Capture the cell that displays the provided text and extract its [x, y] central coordinate. 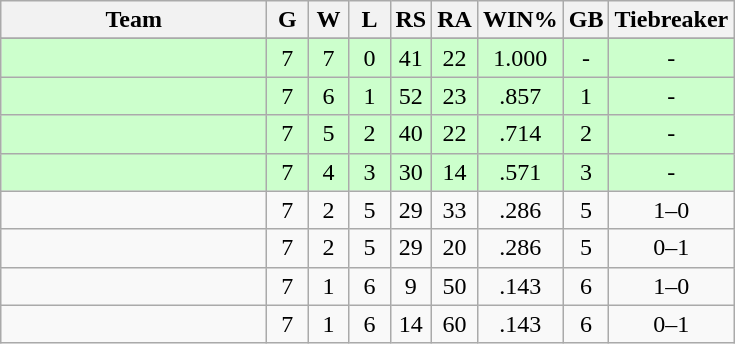
RS [411, 20]
RA [455, 20]
.857 [520, 96]
GB [586, 20]
.714 [520, 134]
23 [455, 96]
Tiebreaker [672, 20]
30 [411, 172]
4 [328, 172]
W [328, 20]
Team [134, 20]
50 [455, 286]
60 [455, 324]
.571 [520, 172]
52 [411, 96]
1.000 [520, 58]
L [370, 20]
9 [411, 286]
40 [411, 134]
33 [455, 210]
41 [411, 58]
WIN% [520, 20]
0 [370, 58]
20 [455, 248]
G [288, 20]
